From the cell containing the given text, extract its center point as [X, Y] coordinate. 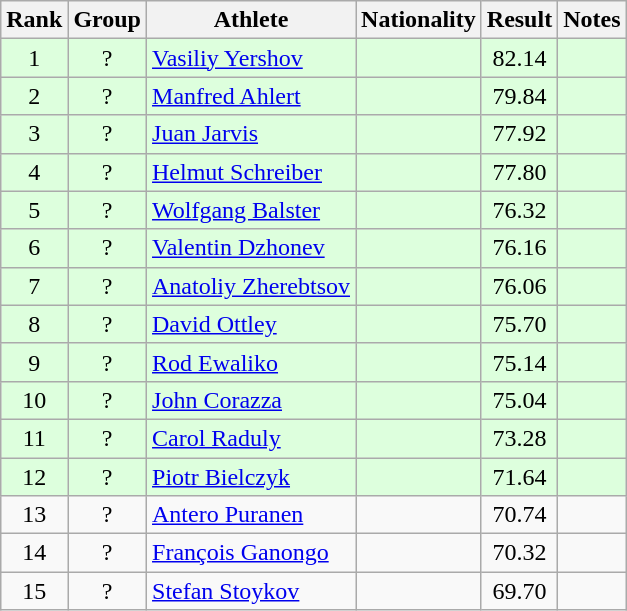
70.74 [519, 515]
12 [34, 477]
76.32 [519, 210]
77.80 [519, 172]
11 [34, 438]
9 [34, 362]
Carol Raduly [252, 438]
14 [34, 553]
Rank [34, 20]
Anatoliy Zherebtsov [252, 286]
4 [34, 172]
Group [108, 20]
71.64 [519, 477]
Helmut Schreiber [252, 172]
77.92 [519, 134]
Stefan Stoykov [252, 591]
Vasiliy Yershov [252, 58]
8 [34, 324]
7 [34, 286]
Valentin Dzhonev [252, 248]
6 [34, 248]
82.14 [519, 58]
Athlete [252, 20]
Result [519, 20]
François Ganongo [252, 553]
70.32 [519, 553]
David Ottley [252, 324]
75.70 [519, 324]
3 [34, 134]
Wolfgang Balster [252, 210]
79.84 [519, 96]
69.70 [519, 591]
5 [34, 210]
73.28 [519, 438]
15 [34, 591]
2 [34, 96]
Piotr Bielczyk [252, 477]
13 [34, 515]
75.04 [519, 400]
John Corazza [252, 400]
75.14 [519, 362]
Antero Puranen [252, 515]
10 [34, 400]
Rod Ewaliko [252, 362]
76.06 [519, 286]
Manfred Ahlert [252, 96]
Juan Jarvis [252, 134]
Nationality [419, 20]
Notes [592, 20]
76.16 [519, 248]
1 [34, 58]
